Scan for the cell matching the given text and deliver its (x, y) coordinate at center. 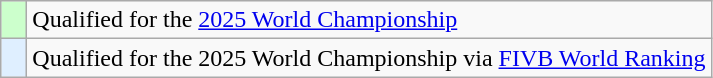
Qualified for the 2025 World Championship (369, 20)
Qualified for the 2025 World Championship via FIVB World Ranking (369, 58)
